Provide the [X, Y] coordinate of the cell's center where the given text is located.  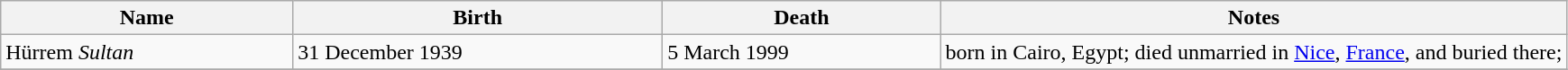
Hürrem Sultan [147, 52]
Death [802, 18]
Birth [478, 18]
Notes [1253, 18]
5 March 1999 [802, 52]
31 December 1939 [478, 52]
born in Cairo, Egypt; died unmarried in Nice, France, and buried there; [1253, 52]
Name [147, 18]
